Identify which cell holds the provided text, then report its (X, Y) central coordinate. 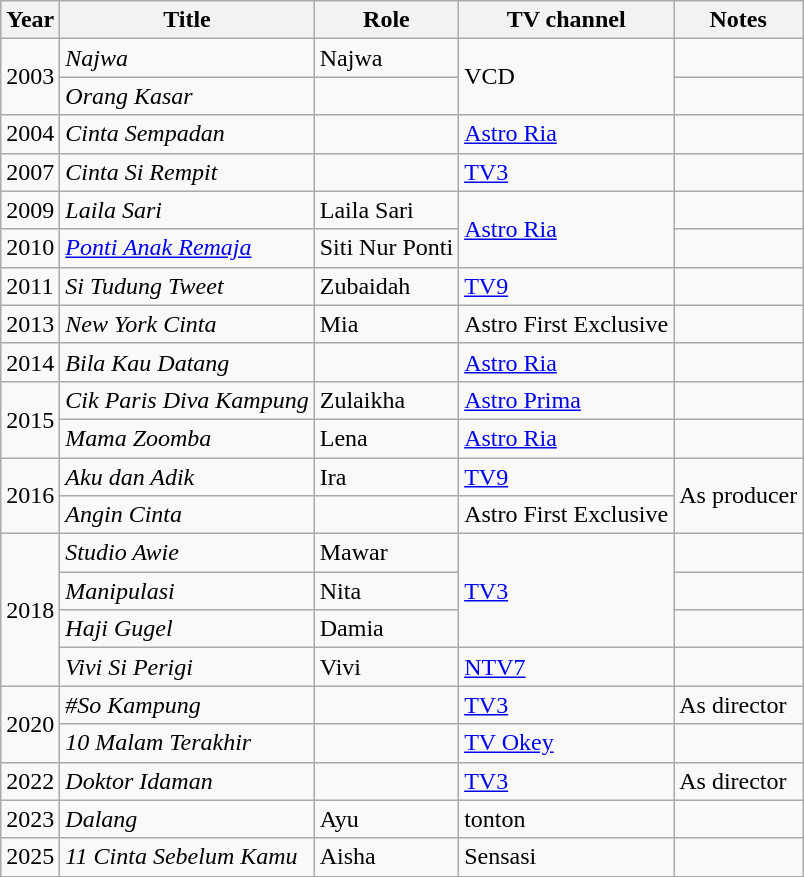
Si Tudung Tweet (187, 286)
NTV7 (566, 667)
Mama Zoomba (187, 438)
Angin Cinta (187, 515)
Zubaidah (386, 286)
Zulaikha (386, 400)
Cinta Si Rempit (187, 172)
2022 (30, 781)
Lena (386, 438)
2023 (30, 819)
2015 (30, 419)
Title (187, 20)
Haji Gugel (187, 629)
2009 (30, 210)
Aisha (386, 857)
Notes (738, 20)
Siti Nur Ponti (386, 248)
10 Malam Terakhir (187, 743)
Manipulasi (187, 591)
Dalang (187, 819)
11 Cinta Sebelum Kamu (187, 857)
Bila Kau Datang (187, 362)
Orang Kasar (187, 96)
Role (386, 20)
Nita (386, 591)
TV Okey (566, 743)
Studio Awie (187, 553)
2018 (30, 610)
2010 (30, 248)
Year (30, 20)
Doktor Idaman (187, 781)
TV channel (566, 20)
As producer (738, 496)
#So Kampung (187, 705)
Ira (386, 477)
2007 (30, 172)
Astro Prima (566, 400)
Ponti Anak Remaja (187, 248)
2011 (30, 286)
2020 (30, 724)
Vivi (386, 667)
2025 (30, 857)
Damia (386, 629)
2003 (30, 77)
VCD (566, 77)
2014 (30, 362)
Mia (386, 324)
New York Cinta (187, 324)
Aku dan Adik (187, 477)
2016 (30, 496)
Mawar (386, 553)
tonton (566, 819)
Sensasi (566, 857)
2004 (30, 134)
Vivi Si Perigi (187, 667)
2013 (30, 324)
Ayu (386, 819)
Cik Paris Diva Kampung (187, 400)
Cinta Sempadan (187, 134)
